Capture the cell that displays the provided text and extract its [X, Y] central coordinate. 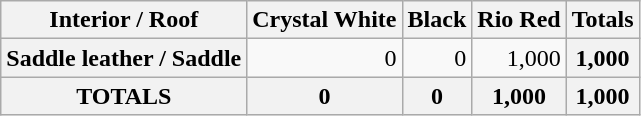
Crystal White [324, 20]
Rio Red [519, 20]
Black [437, 20]
Totals [602, 20]
Saddle leather / Saddle [124, 58]
TOTALS [124, 96]
Interior / Roof [124, 20]
